Scan for the cell matching the given text and deliver its (X, Y) coordinate at center. 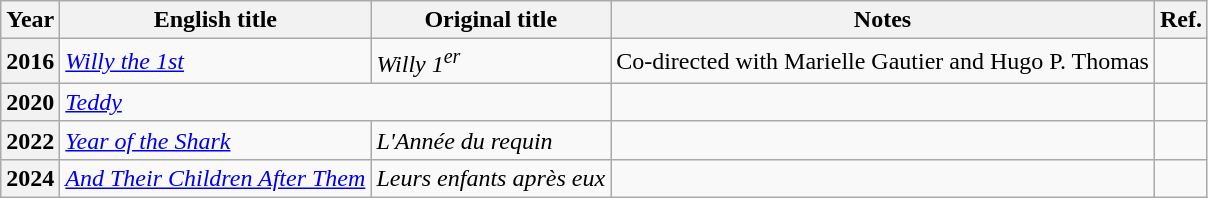
And Their Children After Them (216, 178)
Ref. (1180, 20)
Year (30, 20)
Willy 1er (491, 62)
Notes (883, 20)
Year of the Shark (216, 140)
English title (216, 20)
2020 (30, 102)
2024 (30, 178)
Leurs enfants après eux (491, 178)
Teddy (336, 102)
2016 (30, 62)
2022 (30, 140)
Co-directed with Marielle Gautier and Hugo P. Thomas (883, 62)
Willy the 1st (216, 62)
L'Année du requin (491, 140)
Original title (491, 20)
